Return the [X, Y] coordinate for the center point of the cell that contains the specified text.  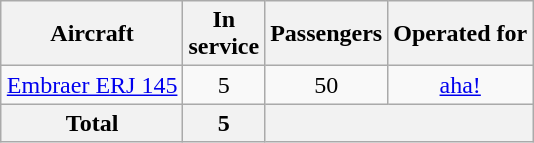
Operated for [460, 34]
50 [326, 85]
Total [92, 123]
aha! [460, 85]
Passengers [326, 34]
Embraer ERJ 145 [92, 85]
In service [224, 34]
Aircraft [92, 34]
